Provide the [x, y] coordinate of the cell's center where the given text is located.  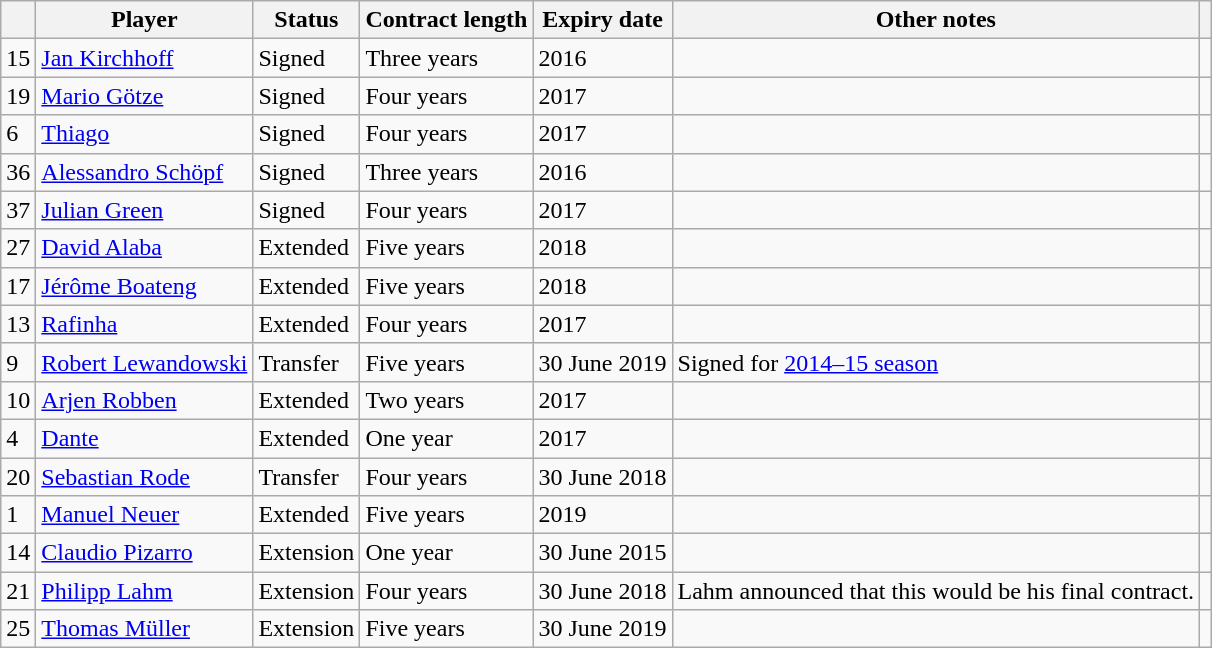
Jérôme Boateng [144, 286]
2019 [602, 515]
Julian Green [144, 210]
14 [18, 553]
Status [306, 20]
Player [144, 20]
36 [18, 172]
10 [18, 400]
19 [18, 96]
Two years [446, 400]
Robert Lewandowski [144, 362]
13 [18, 324]
9 [18, 362]
37 [18, 210]
30 June 2015 [602, 553]
Signed for 2014–15 season [936, 362]
Jan Kirchhoff [144, 58]
David Alaba [144, 248]
20 [18, 477]
Dante [144, 438]
27 [18, 248]
Mario Götze [144, 96]
Claudio Pizarro [144, 553]
4 [18, 438]
Other notes [936, 20]
15 [18, 58]
Thomas Müller [144, 629]
Philipp Lahm [144, 591]
Manuel Neuer [144, 515]
Lahm announced that this would be his final contract. [936, 591]
Sebastian Rode [144, 477]
Contract length [446, 20]
Alessandro Schöpf [144, 172]
Rafinha [144, 324]
21 [18, 591]
6 [18, 134]
25 [18, 629]
17 [18, 286]
Arjen Robben [144, 400]
Expiry date [602, 20]
1 [18, 515]
Thiago [144, 134]
